Find where the given text appears and provide that cell's center as [x, y] coordinate. 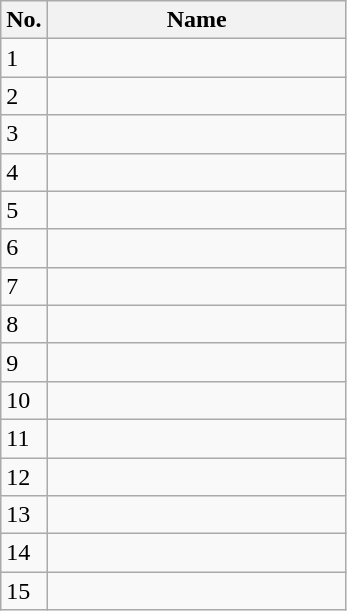
3 [24, 134]
No. [24, 20]
14 [24, 553]
6 [24, 248]
2 [24, 96]
13 [24, 515]
12 [24, 477]
5 [24, 210]
15 [24, 591]
10 [24, 400]
7 [24, 286]
8 [24, 324]
11 [24, 438]
Name [196, 20]
9 [24, 362]
1 [24, 58]
4 [24, 172]
